Determine the (X, Y) coordinate at the center of the cell enclosing the given text.  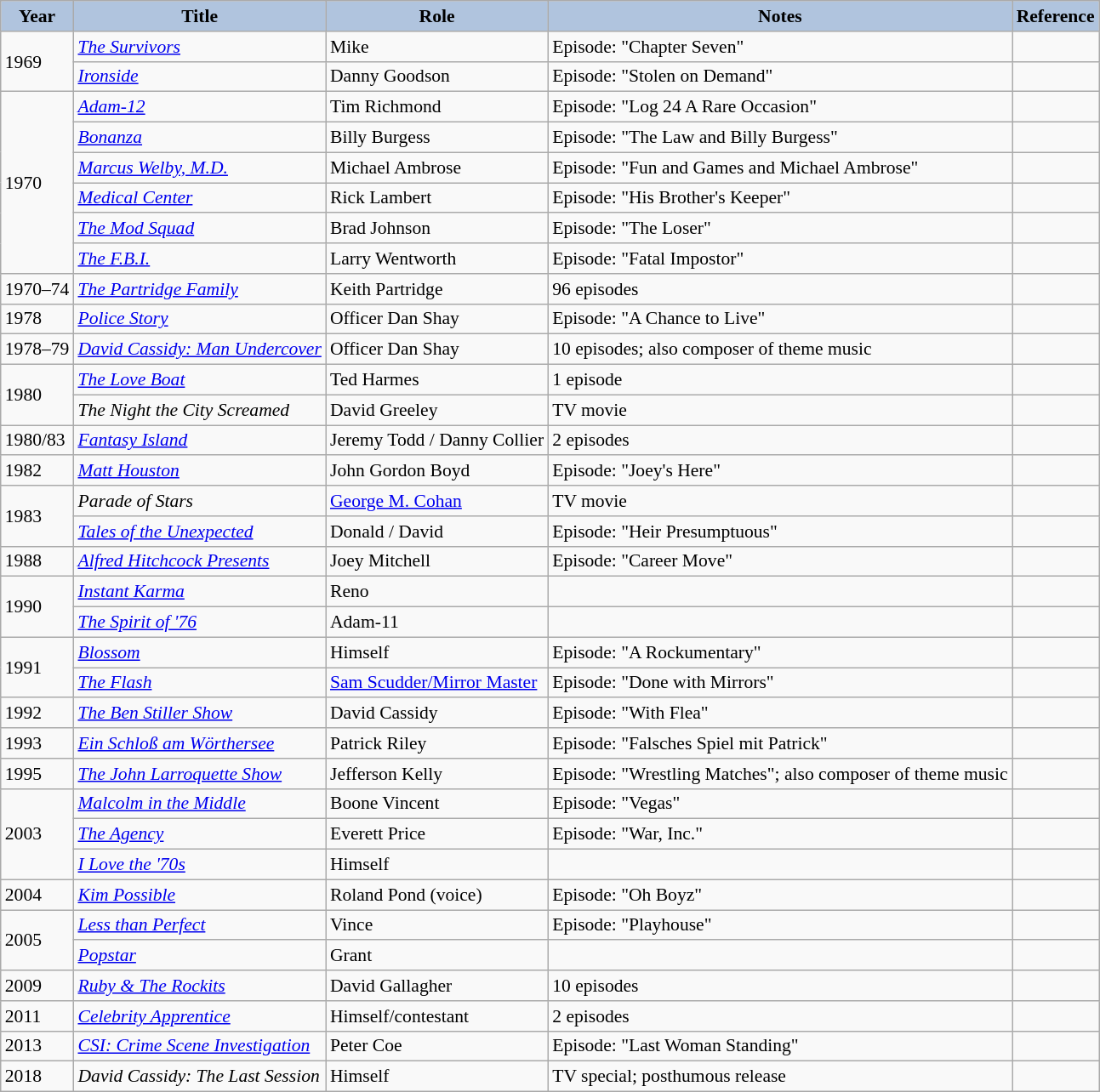
Ironside (199, 77)
Parade of Stars (199, 501)
Billy Burgess (437, 138)
1978 (37, 319)
Episode: "Stolen on Demand" (779, 77)
2018 (37, 1077)
Keith Partridge (437, 289)
Less than Perfect (199, 925)
1992 (37, 714)
Jeremy Todd / Danny Collier (437, 441)
TV special; posthumous release (779, 1077)
The Agency (199, 834)
The Mod Squad (199, 229)
The Spirit of '76 (199, 623)
1983 (37, 515)
Reference (1056, 16)
Fantasy Island (199, 441)
10 episodes; also composer of theme music (779, 350)
Adam-12 (199, 107)
Ted Harmes (437, 380)
Police Story (199, 319)
David Greeley (437, 410)
Alfred Hitchcock Presents (199, 561)
Episode: "The Loser" (779, 229)
Title (199, 16)
David Cassidy: The Last Session (199, 1077)
The Partridge Family (199, 289)
Donald / David (437, 532)
David Cassidy (437, 714)
Everett Price (437, 834)
1991 (37, 667)
Role (437, 16)
George M. Cohan (437, 501)
Episode: "Oh Boyz" (779, 895)
1988 (37, 561)
Instant Karma (199, 592)
The Night the City Screamed (199, 410)
CSI: Crime Scene Investigation (199, 1046)
Blossom (199, 652)
David Gallagher (437, 986)
2011 (37, 1016)
Brad Johnson (437, 229)
The F.B.I. (199, 259)
The Flash (199, 683)
The John Larroquette Show (199, 774)
Joey Mitchell (437, 561)
The Love Boat (199, 380)
Larry Wentworth (437, 259)
Episode: "Fatal Impostor" (779, 259)
Episode: "Fun and Games and Michael Ambrose" (779, 168)
Jefferson Kelly (437, 774)
Year (37, 16)
Marcus Welby, M.D. (199, 168)
Boone Vincent (437, 804)
Medical Center (199, 198)
Episode: "A Rockumentary" (779, 652)
Grant (437, 956)
1980/83 (37, 441)
Sam Scudder/Mirror Master (437, 683)
2009 (37, 986)
Roland Pond (voice) (437, 895)
Popstar (199, 956)
10 episodes (779, 986)
1969 (37, 61)
1980 (37, 395)
Episode: "Vegas" (779, 804)
Episode: "Done with Mirrors" (779, 683)
Episode: "Wrestling Matches"; also composer of theme music (779, 774)
1970 (37, 183)
Malcolm in the Middle (199, 804)
1990 (37, 607)
Notes (779, 16)
Episode: "Career Move" (779, 561)
Patrick Riley (437, 743)
The Ben Stiller Show (199, 714)
1995 (37, 774)
1970–74 (37, 289)
Tales of the Unexpected (199, 532)
Rick Lambert (437, 198)
Episode: "War, Inc." (779, 834)
Episode: "Chapter Seven" (779, 47)
Reno (437, 592)
I Love the '70s (199, 865)
Peter Coe (437, 1046)
2005 (37, 941)
Vince (437, 925)
2013 (37, 1046)
Bonanza (199, 138)
Himself/contestant (437, 1016)
Danny Goodson (437, 77)
Celebrity Apprentice (199, 1016)
Episode: "With Flea" (779, 714)
Mike (437, 47)
The Survivors (199, 47)
Episode: "The Law and Billy Burgess" (779, 138)
Kim Possible (199, 895)
1978–79 (37, 350)
1982 (37, 471)
1 episode (779, 380)
Ein Schloß am Wörthersee (199, 743)
Episode: "His Brother's Keeper" (779, 198)
Adam-11 (437, 623)
2003 (37, 833)
Episode: "Last Woman Standing" (779, 1046)
Episode: "Falsches Spiel mit Patrick" (779, 743)
2004 (37, 895)
Matt Houston (199, 471)
Episode: "Joey's Here" (779, 471)
Ruby & The Rockits (199, 986)
Episode: "A Chance to Live" (779, 319)
Episode: "Log 24 A Rare Occasion" (779, 107)
Michael Ambrose (437, 168)
David Cassidy: Man Undercover (199, 350)
1993 (37, 743)
96 episodes (779, 289)
Episode: "Heir Presumptuous" (779, 532)
John Gordon Boyd (437, 471)
Tim Richmond (437, 107)
Episode: "Playhouse" (779, 925)
